Return the (x, y) coordinate for the center point of the cell that contains the specified text.  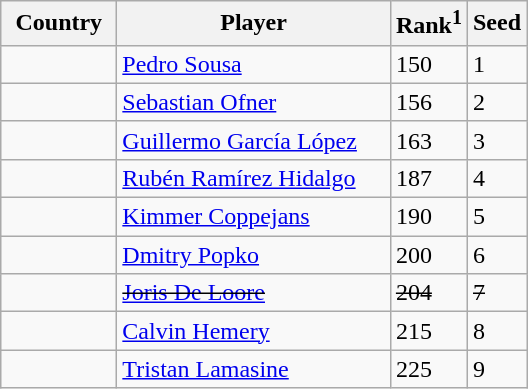
Joris De Loore (254, 293)
187 (428, 178)
Rubén Ramírez Hidalgo (254, 178)
8 (496, 331)
Tristan Lamasine (254, 369)
Player (254, 24)
Pedro Sousa (254, 64)
Country (59, 24)
Kimmer Coppejans (254, 217)
225 (428, 369)
150 (428, 64)
215 (428, 331)
1 (496, 64)
200 (428, 255)
Rank1 (428, 24)
Dmitry Popko (254, 255)
2 (496, 102)
Sebastian Ofner (254, 102)
7 (496, 293)
Seed (496, 24)
Calvin Hemery (254, 331)
5 (496, 217)
163 (428, 140)
6 (496, 255)
204 (428, 293)
3 (496, 140)
4 (496, 178)
156 (428, 102)
190 (428, 217)
9 (496, 369)
Guillermo García López (254, 140)
